Find where the given text appears and provide that cell's center as [X, Y] coordinate. 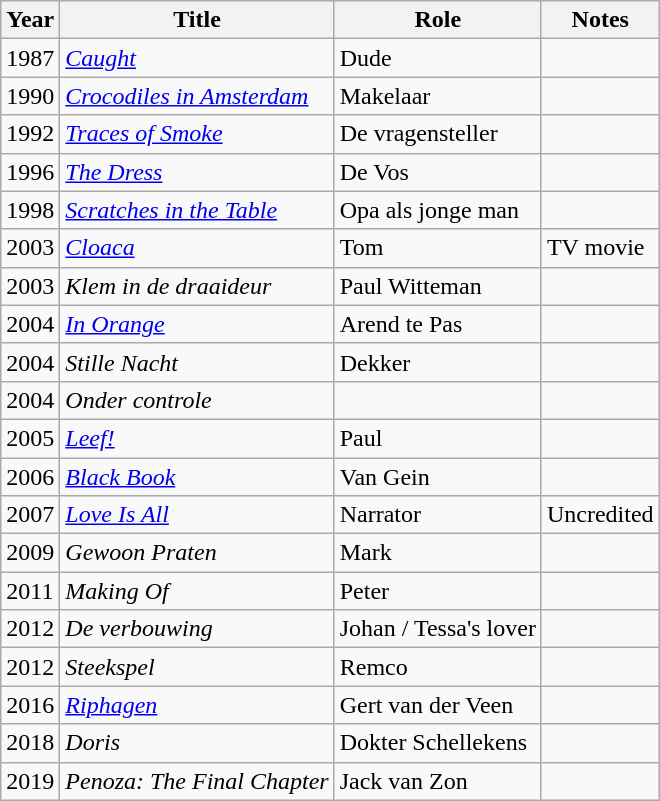
1998 [30, 210]
Peter [438, 591]
2007 [30, 515]
Year [30, 20]
Penoza: The Final Chapter [197, 781]
2005 [30, 438]
Dekker [438, 362]
Gewoon Praten [197, 553]
Making Of [197, 591]
Jack van Zon [438, 781]
De verbouwing [197, 629]
De Vos [438, 172]
De vragensteller [438, 134]
2019 [30, 781]
Dokter Schellekens [438, 743]
Love Is All [197, 515]
2011 [30, 591]
Narrator [438, 515]
1996 [30, 172]
Traces of Smoke [197, 134]
Scratches in the Table [197, 210]
Opa als jonge man [438, 210]
Paul [438, 438]
Crocodiles in Amsterdam [197, 96]
2016 [30, 705]
Steekspel [197, 667]
Role [438, 20]
Remco [438, 667]
Onder controle [197, 400]
Tom [438, 248]
1987 [30, 58]
Caught [197, 58]
Johan / Tessa's lover [438, 629]
2006 [30, 477]
TV movie [600, 248]
Notes [600, 20]
1992 [30, 134]
In Orange [197, 324]
The Dress [197, 172]
Uncredited [600, 515]
Title [197, 20]
1990 [30, 96]
Paul Witteman [438, 286]
Stille Nacht [197, 362]
Van Gein [438, 477]
Cloaca [197, 248]
2009 [30, 553]
Riphagen [197, 705]
Klem in de draaideur [197, 286]
Black Book [197, 477]
Doris [197, 743]
Arend te Pas [438, 324]
2018 [30, 743]
Makelaar [438, 96]
Dude [438, 58]
Gert van der Veen [438, 705]
Mark [438, 553]
Leef! [197, 438]
